Determine the [X, Y] coordinate at the center of the cell enclosing the given text.  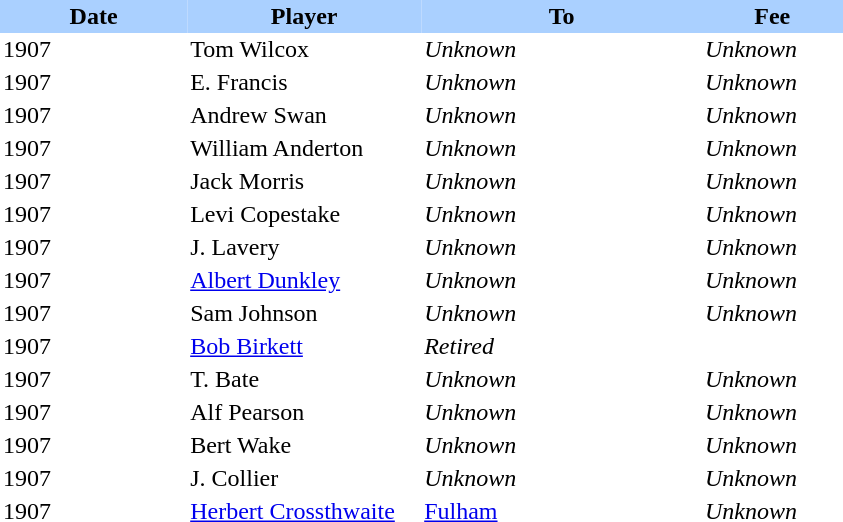
Levi Copestake [304, 214]
Sam Johnson [304, 314]
Fee [772, 16]
Player [304, 16]
To [562, 16]
J. Collier [304, 478]
Albert Dunkley [304, 280]
Bert Wake [304, 446]
Bob Birkett [304, 346]
Andrew Swan [304, 116]
Alf Pearson [304, 412]
E. Francis [304, 82]
William Anderton [304, 148]
T. Bate [304, 380]
Jack Morris [304, 182]
Date [94, 16]
Tom Wilcox [304, 50]
J. Lavery [304, 248]
Retired [562, 346]
